Locate the cell with the specified text and output its (X, Y) center coordinate. 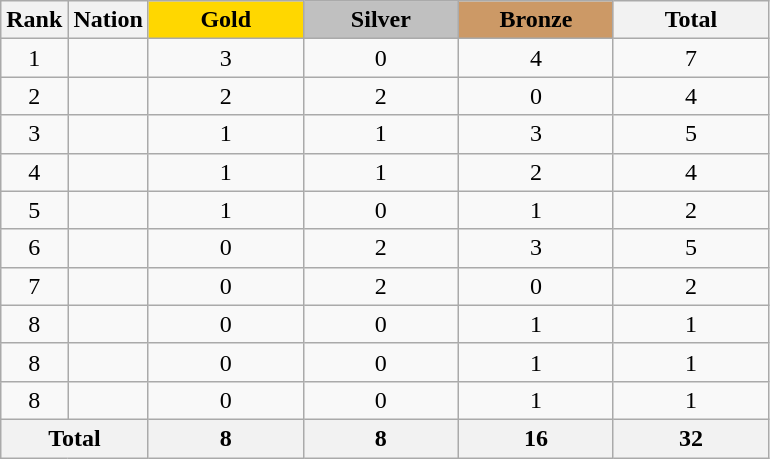
32 (690, 438)
6 (34, 248)
Silver (380, 20)
Gold (226, 20)
Bronze (536, 20)
Nation (108, 20)
16 (536, 438)
Rank (34, 20)
